Identify which cell holds the provided text, then report its (x, y) central coordinate. 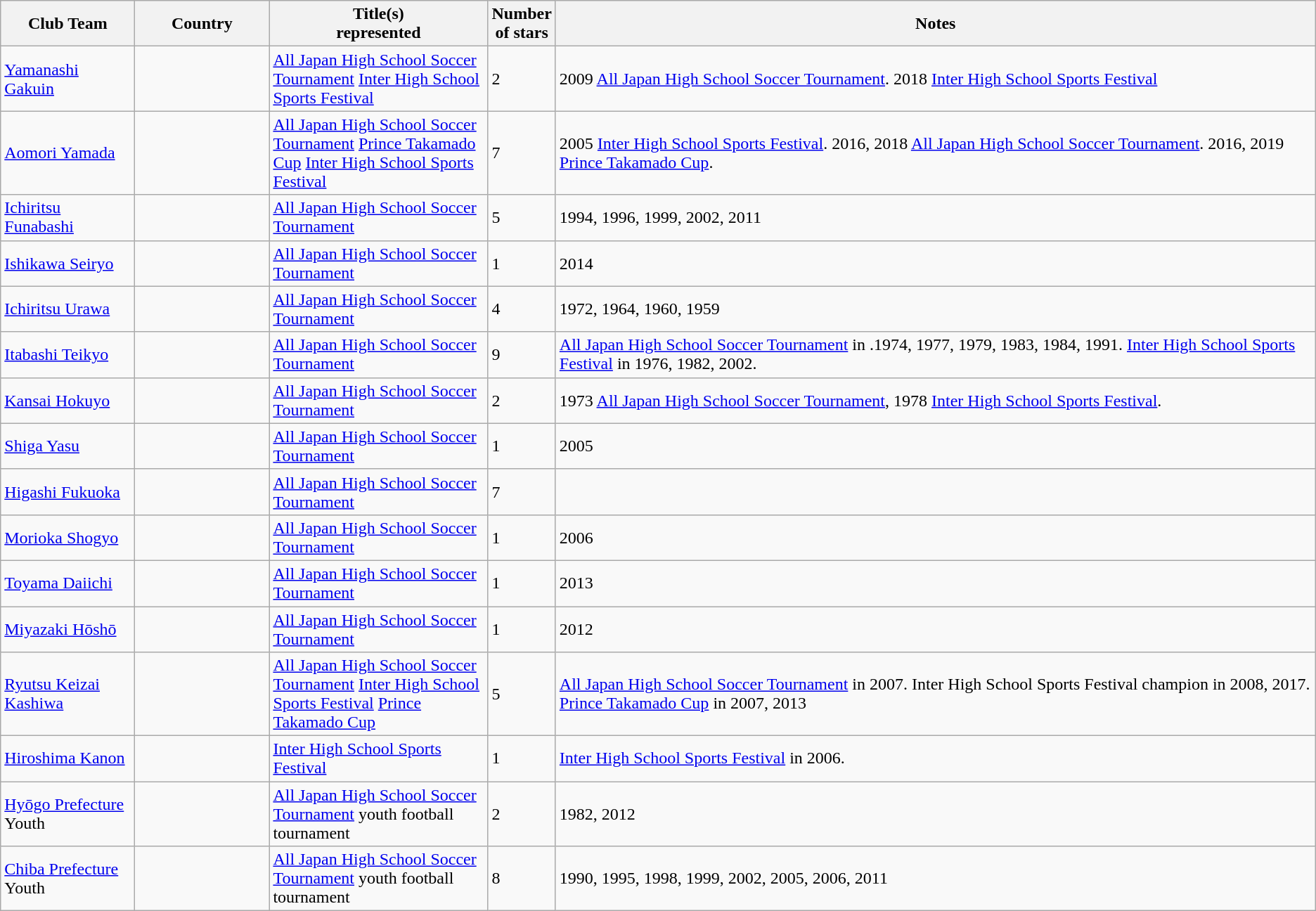
All Japan High School Soccer Tournament Inter High School Sports Festival (378, 79)
Yamanashi Gakuin (67, 79)
Notes (935, 24)
1994, 1996, 1999, 2002, 2011 (935, 218)
2005 Inter High School Sports Festival. 2016, 2018 All Japan High School Soccer Tournament. 2016, 2019 Prince Takamado Cup. (935, 153)
1972, 1964, 1960, 1959 (935, 309)
1990, 1995, 1998, 1999, 2002, 2005, 2006, 2011 (935, 879)
1982, 2012 (935, 814)
Chiba Prefecture Youth (67, 879)
2009 All Japan High School Soccer Tournament. 2018 Inter High School Sports Festival (935, 79)
2012 (935, 628)
2014 (935, 263)
8 (522, 879)
2013 (935, 583)
Title(s)represented (378, 24)
Miyazaki Hōshō (67, 628)
Kansai Hokuyo (67, 401)
Country (202, 24)
4 (522, 309)
9 (522, 354)
Club Team (67, 24)
All Japan High School Soccer Tournament in 2007. Inter High School Sports Festival champion in 2008, 2017. Prince Takamado Cup in 2007, 2013 (935, 694)
1973 All Japan High School Soccer Tournament, 1978 Inter High School Sports Festival. (935, 401)
Inter High School Sports Festival in 2006. (935, 759)
Hiroshima Kanon (67, 759)
2006 (935, 537)
Hyōgo Prefecture Youth (67, 814)
Itabashi Teikyo (67, 354)
All Japan High School Soccer Tournament Inter High School Sports Festival Prince Takamado Cup (378, 694)
Aomori Yamada (67, 153)
Ishikawa Seiryo (67, 263)
All Japan High School Soccer Tournament Prince Takamado Cup Inter High School Sports Festival (378, 153)
Numberof stars (522, 24)
2005 (935, 446)
Morioka Shogyo (67, 537)
Shiga Yasu (67, 446)
Ryutsu Keizai Kashiwa (67, 694)
Higashi Fukuoka (67, 492)
Inter High School Sports Festival (378, 759)
Ichiritsu Urawa (67, 309)
Toyama Daiichi (67, 583)
All Japan High School Soccer Tournament in .1974, 1977, 1979, 1983, 1984, 1991. Inter High School Sports Festival in 1976, 1982, 2002. (935, 354)
Ichiritsu Funabashi (67, 218)
